Provide the [X, Y] coordinate of the cell's center where the given text is located.  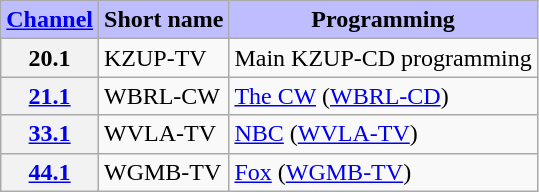
Programming [383, 20]
NBC (WVLA-TV) [383, 134]
20.1 [50, 58]
KZUP-TV [164, 58]
33.1 [50, 134]
The CW (WBRL-CD) [383, 96]
WVLA-TV [164, 134]
Channel [50, 20]
WGMB-TV [164, 172]
Main KZUP-CD programming [383, 58]
21.1 [50, 96]
Short name [164, 20]
Fox (WGMB-TV) [383, 172]
44.1 [50, 172]
WBRL-CW [164, 96]
